Provide the [X, Y] coordinate of the cell's center where the given text is located.  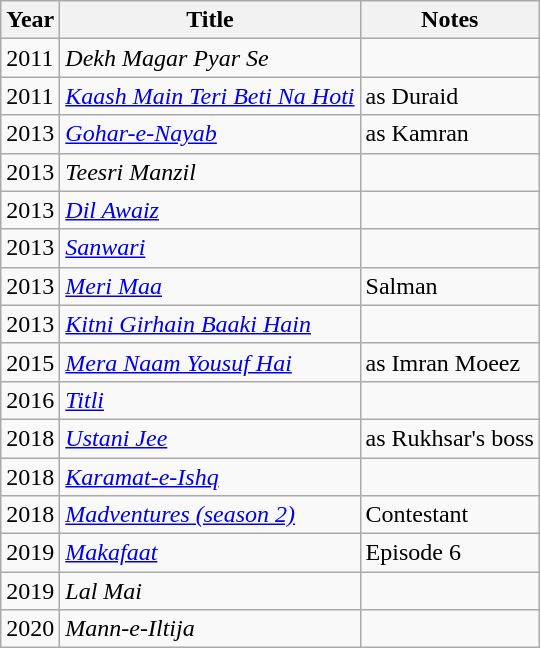
Episode 6 [450, 553]
Contestant [450, 515]
Mann-e-Iltija [210, 629]
Teesri Manzil [210, 172]
Kitni Girhain Baaki Hain [210, 324]
Kaash Main Teri Beti Na Hoti [210, 96]
as Imran Moeez [450, 362]
Salman [450, 286]
2015 [30, 362]
Title [210, 20]
Karamat-e-Ishq [210, 477]
Dil Awaiz [210, 210]
Meri Maa [210, 286]
Dekh Magar Pyar Se [210, 58]
Sanwari [210, 248]
Ustani Jee [210, 438]
2016 [30, 400]
2020 [30, 629]
Notes [450, 20]
as Kamran [450, 134]
Mera Naam Yousuf Hai [210, 362]
Madventures (season 2) [210, 515]
as Rukhsar's boss [450, 438]
Year [30, 20]
Lal Mai [210, 591]
Makafaat [210, 553]
Gohar-e-Nayab [210, 134]
Titli [210, 400]
as Duraid [450, 96]
